Locate the cell with the specified text and output its (x, y) center coordinate. 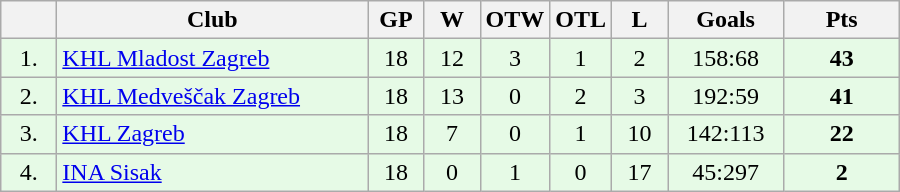
Club (212, 20)
3. (29, 134)
41 (842, 96)
192:59 (726, 96)
17 (640, 172)
22 (842, 134)
12 (452, 58)
KHL Medveščak Zagreb (212, 96)
43 (842, 58)
Pts (842, 20)
142:113 (726, 134)
10 (640, 134)
KHL Mladost Zagreb (212, 58)
W (452, 20)
Goals (726, 20)
OTL (581, 20)
INA Sisak (212, 172)
2. (29, 96)
OTW (515, 20)
4. (29, 172)
GP (396, 20)
158:68 (726, 58)
7 (452, 134)
45:297 (726, 172)
13 (452, 96)
1. (29, 58)
KHL Zagreb (212, 134)
L (640, 20)
